Output the [X, Y] coordinate of the center of the cell containing the given text.  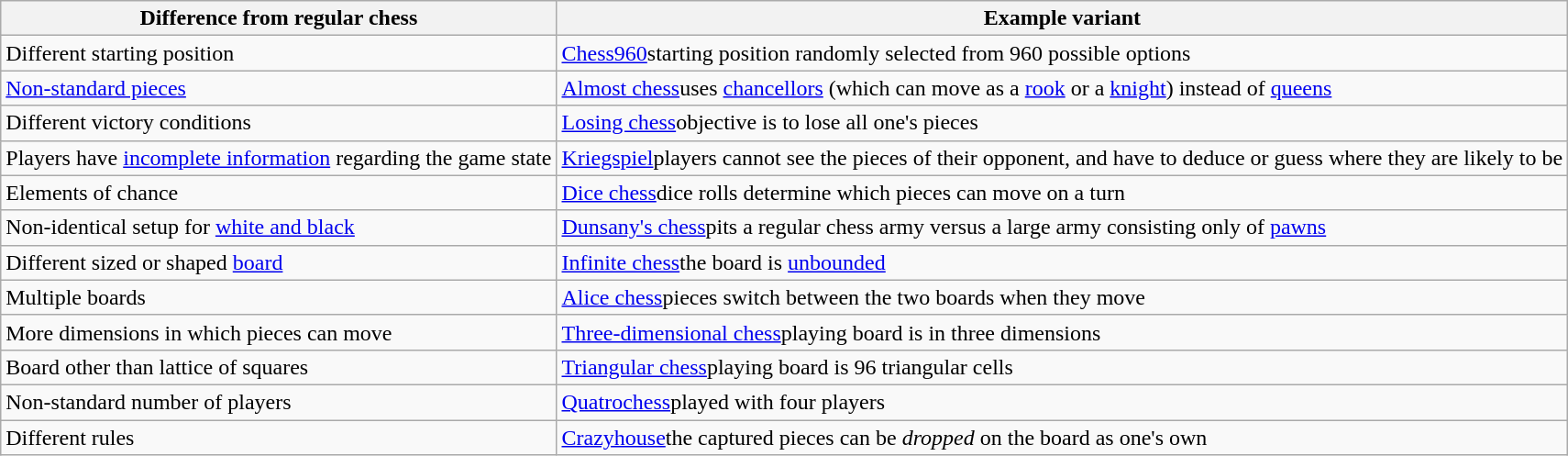
Multiple boards [279, 297]
Triangular chessplaying board is 96 triangular cells [1062, 367]
Different victory conditions [279, 123]
More dimensions in which pieces can move [279, 332]
Different rules [279, 438]
Losing chessobjective is to lose all one's pieces [1062, 123]
Non-identical setup for white and black [279, 228]
Elements of chance [279, 193]
Board other than lattice of squares [279, 367]
Non-standard number of players [279, 402]
Infinite chessthe board is unbounded [1062, 262]
Kriegspielplayers cannot see the pieces of their opponent, and have to deduce or guess where they are likely to be [1062, 158]
Example variant [1062, 18]
Different sized or shaped board [279, 262]
Three-dimensional chessplaying board is in three dimensions [1062, 332]
Players have incomplete information regarding the game state [279, 158]
Difference from regular chess [279, 18]
Dunsany's chesspits a regular chess army versus a large army consisting only of pawns [1062, 228]
Chess960starting position randomly selected from 960 possible options [1062, 53]
Quatrochessplayed with four players [1062, 402]
Different starting position [279, 53]
Crazyhousethe captured pieces can be dropped on the board as one's own [1062, 438]
Alice chesspieces switch between the two boards when they move [1062, 297]
Non-standard pieces [279, 88]
Almost chessuses chancellors (which can move as a rook or a knight) instead of queens [1062, 88]
Dice chessdice rolls determine which pieces can move on a turn [1062, 193]
